For the text-containing cell, return its midpoint in (x, y) coordinate format. 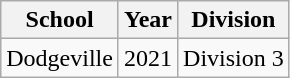
2021 (148, 58)
Year (148, 20)
School (60, 20)
Division (234, 20)
Division 3 (234, 58)
Dodgeville (60, 58)
